Return the (X, Y) coordinate for the center point of the cell that contains the specified text.  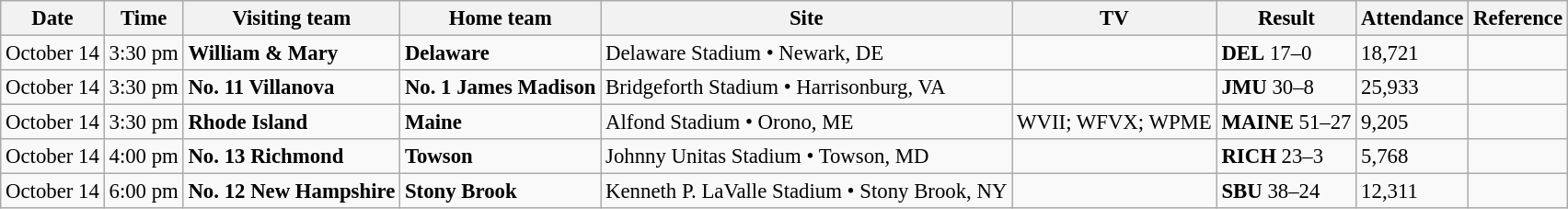
WVII; WFVX; WPME (1114, 122)
No. 13 Richmond (291, 157)
Delaware Stadium • Newark, DE (806, 53)
Home team (501, 18)
Site (806, 18)
Stony Brook (501, 192)
William & Mary (291, 53)
5,768 (1412, 157)
Attendance (1412, 18)
TV (1114, 18)
Bridgeforth Stadium • Harrisonburg, VA (806, 87)
4:00 pm (144, 157)
SBU 38–24 (1286, 192)
18,721 (1412, 53)
No. 12 New Hampshire (291, 192)
Johnny Unitas Stadium • Towson, MD (806, 157)
Rhode Island (291, 122)
No. 11 Villanova (291, 87)
Date (52, 18)
Kenneth P. LaValle Stadium • Stony Brook, NY (806, 192)
RICH 23–3 (1286, 157)
Result (1286, 18)
12,311 (1412, 192)
Towson (501, 157)
Alfond Stadium • Orono, ME (806, 122)
Reference (1518, 18)
Delaware (501, 53)
9,205 (1412, 122)
No. 1 James Madison (501, 87)
Maine (501, 122)
Time (144, 18)
6:00 pm (144, 192)
DEL 17–0 (1286, 53)
MAINE 51–27 (1286, 122)
25,933 (1412, 87)
Visiting team (291, 18)
JMU 30–8 (1286, 87)
